Detect which cell encompasses the target text, then output its (x, y) center coordinate. 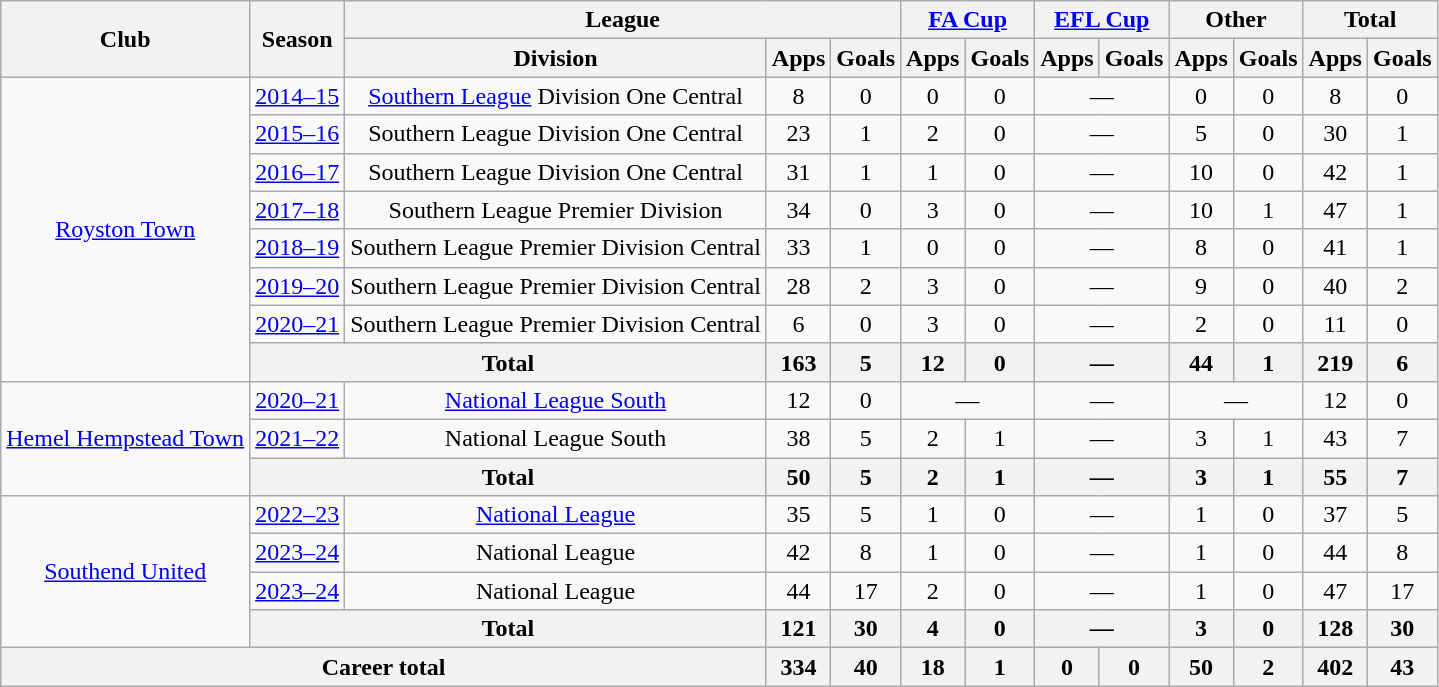
11 (1335, 324)
128 (1335, 629)
4 (933, 629)
Career total (384, 667)
EFL Cup (1102, 20)
Division (556, 58)
121 (798, 629)
League (623, 20)
402 (1335, 667)
28 (798, 286)
Club (126, 39)
Southern League Premier Division (556, 210)
Royston Town (126, 229)
33 (798, 248)
2014–15 (298, 96)
37 (1335, 515)
334 (798, 667)
2017–18 (298, 210)
35 (798, 515)
38 (798, 438)
Southend United (126, 572)
41 (1335, 248)
2022–23 (298, 515)
163 (798, 362)
34 (798, 210)
2018–19 (298, 248)
FA Cup (968, 20)
18 (933, 667)
23 (798, 134)
9 (1201, 286)
219 (1335, 362)
Hemel Hempstead Town (126, 438)
55 (1335, 477)
2016–17 (298, 172)
Other (1236, 20)
2021–22 (298, 438)
2015–16 (298, 134)
Season (298, 39)
2019–20 (298, 286)
31 (798, 172)
